Locate the cell with the specified text and output its [X, Y] center coordinate. 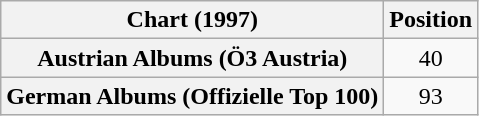
40 [431, 58]
93 [431, 96]
German Albums (Offizielle Top 100) [192, 96]
Chart (1997) [192, 20]
Position [431, 20]
Austrian Albums (Ö3 Austria) [192, 58]
